Return (x, y) of the center of cell containing provided text 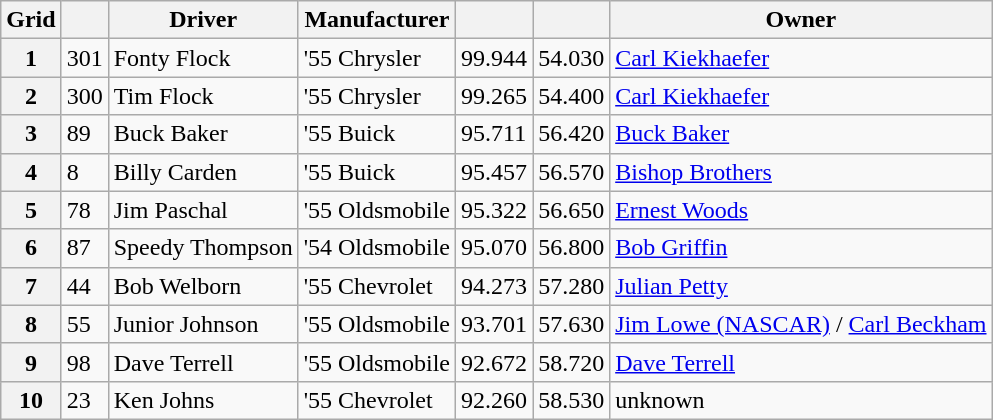
44 (84, 286)
94.273 (494, 286)
89 (84, 134)
Billy Carden (203, 172)
Bishop Brothers (801, 172)
92.260 (494, 400)
99.944 (494, 58)
54.400 (572, 96)
Fonty Flock (203, 58)
56.800 (572, 248)
55 (84, 324)
Ken Johns (203, 400)
57.280 (572, 286)
93.701 (494, 324)
95.322 (494, 210)
Jim Lowe (NASCAR) / Carl Beckham (801, 324)
300 (84, 96)
Junior Johnson (203, 324)
5 (31, 210)
58.720 (572, 362)
98 (84, 362)
56.420 (572, 134)
95.070 (494, 248)
301 (84, 58)
unknown (801, 400)
78 (84, 210)
57.630 (572, 324)
95.711 (494, 134)
Ernest Woods (801, 210)
2 (31, 96)
1 (31, 58)
Bob Welborn (203, 286)
7 (31, 286)
92.672 (494, 362)
'54 Oldsmobile (376, 248)
99.265 (494, 96)
9 (31, 362)
56.570 (572, 172)
54.030 (572, 58)
Owner (801, 20)
Bob Griffin (801, 248)
87 (84, 248)
Grid (31, 20)
Tim Flock (203, 96)
58.530 (572, 400)
95.457 (494, 172)
10 (31, 400)
Julian Petty (801, 286)
6 (31, 248)
Speedy Thompson (203, 248)
Driver (203, 20)
Manufacturer (376, 20)
3 (31, 134)
4 (31, 172)
Jim Paschal (203, 210)
56.650 (572, 210)
23 (84, 400)
